Determine the (X, Y) coordinate at the center of the cell enclosing the given text.  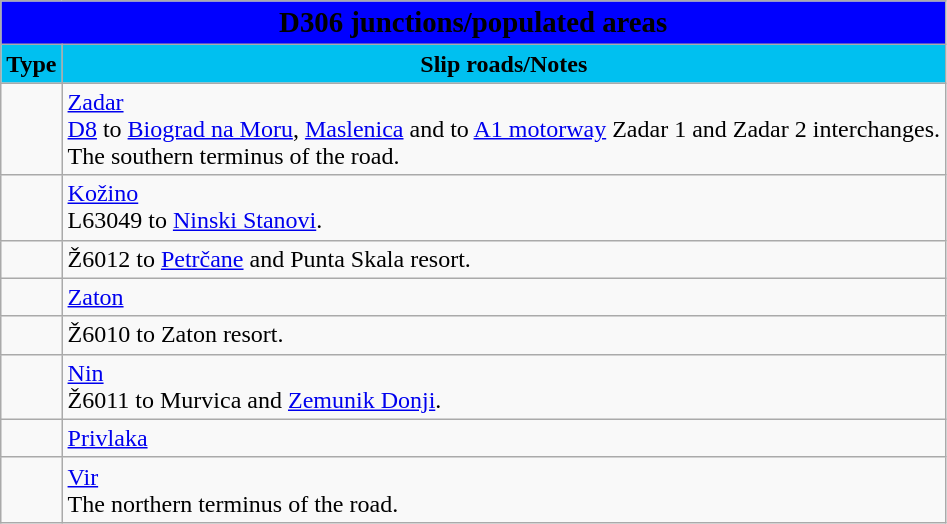
Privlaka (504, 438)
Zadar D8 to Biograd na Moru, Maslenica and to A1 motorway Zadar 1 and Zadar 2 interchanges.The southern terminus of the road. (504, 129)
Ž6010 to Zaton resort. (504, 335)
Ž6012 to Petrčane and Punta Skala resort. (504, 259)
Zaton (504, 297)
NinŽ6011 to Murvica and Zemunik Donji. (504, 386)
KožinoL63049 to Ninski Stanovi. (504, 208)
Type (32, 64)
Slip roads/Notes (504, 64)
D306 junctions/populated areas (474, 23)
VirThe northern terminus of the road. (504, 490)
